For the text-containing cell, return its midpoint in [X, Y] coordinate format. 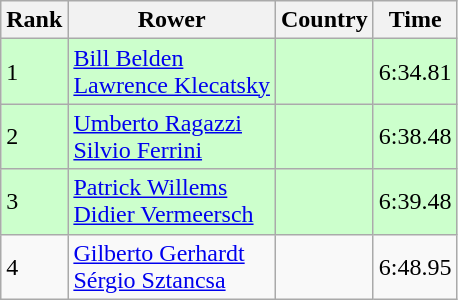
Time [415, 20]
3 [34, 202]
6:48.95 [415, 266]
4 [34, 266]
Umberto RagazziSilvio Ferrini [172, 136]
Country [324, 20]
Rank [34, 20]
Patrick WillemsDidier Vermeersch [172, 202]
Gilberto GerhardtSérgio Sztancsa [172, 266]
6:34.81 [415, 72]
6:39.48 [415, 202]
Rower [172, 20]
1 [34, 72]
6:38.48 [415, 136]
2 [34, 136]
Bill BeldenLawrence Klecatsky [172, 72]
